Find where the given text appears and provide that cell's center as [X, Y] coordinate. 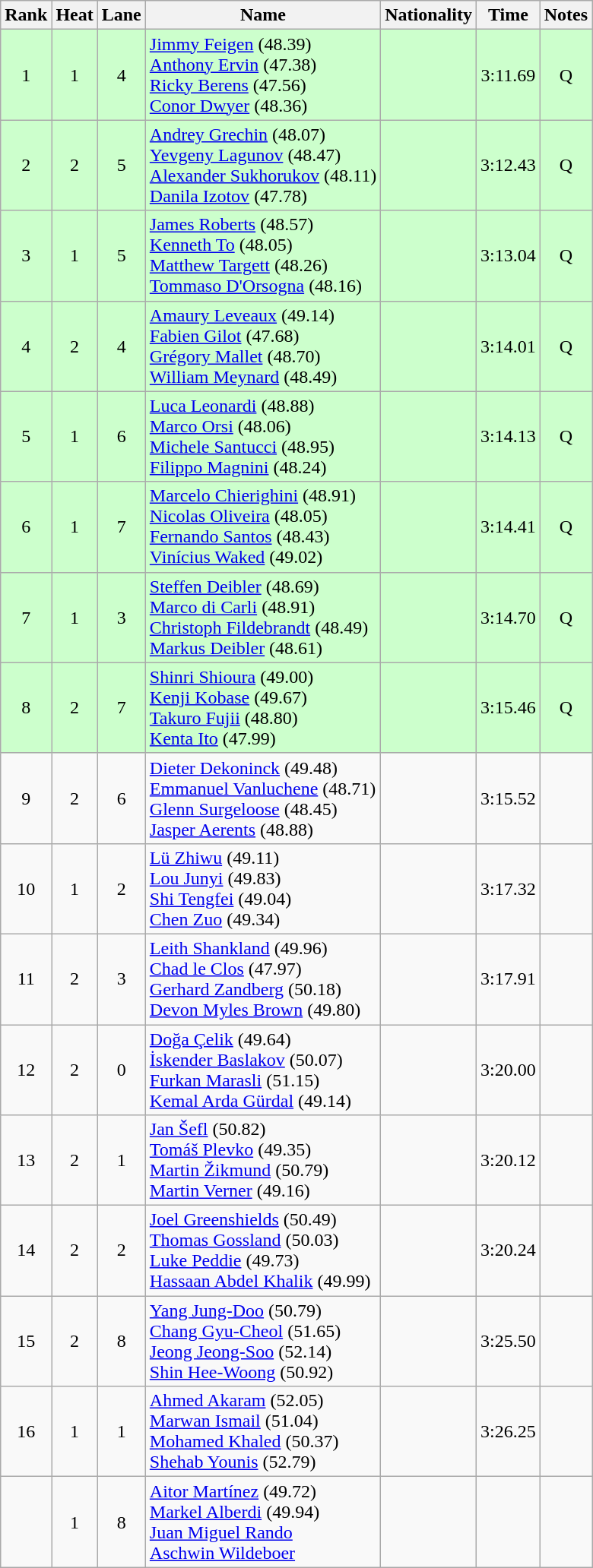
3:20.24 [508, 1250]
Luca Leonardi (48.88) Marco Orsi (48.06) Michele Santucci (48.95) Filippo Magnini (48.24) [263, 436]
Time [508, 15]
13 [26, 1161]
0 [122, 1070]
3:20.00 [508, 1070]
Andrey Grechin (48.07) Yevgeny Lagunov (48.47) Alexander Sukhorukov (48.11) Danila Izotov (47.78) [263, 166]
10 [26, 889]
3:15.52 [508, 798]
Dieter Dekoninck (49.48)Emmanuel Vanluchene (48.71)Glenn Surgeloose (48.45)Jasper Aerents (48.88) [263, 798]
3:17.32 [508, 889]
3:26.25 [508, 1431]
3:25.50 [508, 1342]
3:20.12 [508, 1161]
Jimmy Feigen (48.39) Anthony Ervin (47.38) Ricky Berens (47.56) Conor Dwyer (48.36) [263, 74]
Amaury Leveaux (49.14) Fabien Gilot (47.68) Grégory Mallet (48.70) William Meynard (48.49) [263, 346]
Notes [566, 15]
9 [26, 798]
Leith Shankland (49.96)Chad le Clos (47.97)Gerhard Zandberg (50.18)Devon Myles Brown (49.80) [263, 978]
Shinri Shioura (49.00) Kenji Kobase (49.67) Takuro Fujii (48.80) Kenta Ito (47.99) [263, 708]
Heat [75, 15]
Rank [26, 15]
Joel Greenshields (50.49)Thomas Gossland (50.03)Luke Peddie (49.73)Hassaan Abdel Khalik (49.99) [263, 1250]
Jan Šefl (50.82)Tomáš Plevko (49.35)Martin Žikmund (50.79)Martin Verner (49.16) [263, 1161]
12 [26, 1070]
3:17.91 [508, 978]
Lü Zhiwu (49.11)Lou Junyi (49.83)Shi Tengfei (49.04)Chen Zuo (49.34) [263, 889]
Lane [122, 15]
Doğa Çelik (49.64)İskender Baslakov (50.07)Furkan Marasli (51.15)Kemal Arda Gürdal (49.14) [263, 1070]
Name [263, 15]
11 [26, 978]
3:13.04 [508, 255]
16 [26, 1431]
Marcelo Chierighini (48.91) Nicolas Oliveira (48.05) Fernando Santos (48.43) Vinícius Waked (49.02) [263, 527]
James Roberts (48.57) Kenneth To (48.05) Matthew Targett (48.26) Tommaso D'Orsogna (48.16) [263, 255]
3:15.46 [508, 708]
3:14.01 [508, 346]
3:12.43 [508, 166]
15 [26, 1342]
14 [26, 1250]
Nationality [429, 15]
3:14.13 [508, 436]
Aitor Martínez (49.72)Markel Alberdi (49.94)Juan Miguel RandoAschwin Wildeboer [263, 1522]
Yang Jung-Doo (50.79)Chang Gyu-Cheol (51.65)Jeong Jeong-Soo (52.14)Shin Hee-Woong (50.92) [263, 1342]
3:11.69 [508, 74]
3:14.41 [508, 527]
3:14.70 [508, 617]
Ahmed Akaram (52.05)Marwan Ismail (51.04)Mohamed Khaled (50.37)Shehab Younis (52.79) [263, 1431]
Steffen Deibler (48.69) Marco di Carli (48.91) Christoph Fildebrandt (48.49) Markus Deibler (48.61) [263, 617]
